For the text-containing cell, return its midpoint in [x, y] coordinate format. 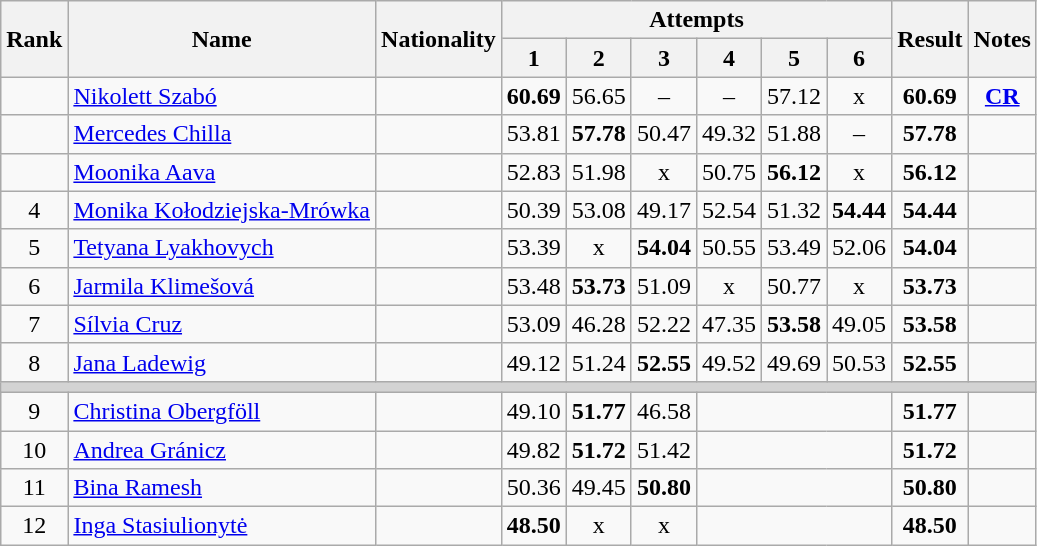
50.47 [664, 134]
57.12 [794, 96]
10 [34, 449]
11 [34, 488]
Name [222, 39]
50.55 [728, 248]
9 [34, 411]
12 [34, 526]
51.88 [794, 134]
52.06 [860, 248]
46.58 [664, 411]
49.10 [534, 411]
7 [34, 324]
Moonika Aava [222, 172]
Nationality [439, 39]
53.48 [534, 286]
49.32 [728, 134]
53.81 [534, 134]
49.05 [860, 324]
49.82 [534, 449]
Bina Ramesh [222, 488]
50.39 [534, 210]
Nikolett Szabó [222, 96]
CR [1002, 96]
53.09 [534, 324]
51.32 [794, 210]
Sílvia Cruz [222, 324]
56.65 [598, 96]
52.22 [664, 324]
47.35 [728, 324]
53.08 [598, 210]
Jana Ladewig [222, 362]
Rank [34, 39]
Result [930, 39]
Christina Obergföll [222, 411]
51.24 [598, 362]
46.28 [598, 324]
53.49 [794, 248]
Notes [1002, 39]
Jarmila Klimešová [222, 286]
Andrea Gránicz [222, 449]
49.52 [728, 362]
49.12 [534, 362]
50.75 [728, 172]
1 [534, 58]
50.36 [534, 488]
51.98 [598, 172]
8 [34, 362]
Mercedes Chilla [222, 134]
49.69 [794, 362]
49.17 [664, 210]
Attempts [696, 20]
51.42 [664, 449]
3 [664, 58]
2 [598, 58]
Tetyana Lyakhovych [222, 248]
51.09 [664, 286]
52.54 [728, 210]
50.53 [860, 362]
Monika Kołodziejska-Mrówka [222, 210]
53.39 [534, 248]
50.77 [794, 286]
49.45 [598, 488]
Inga Stasiulionytė [222, 526]
52.83 [534, 172]
